Return (x, y) of the center of cell containing provided text 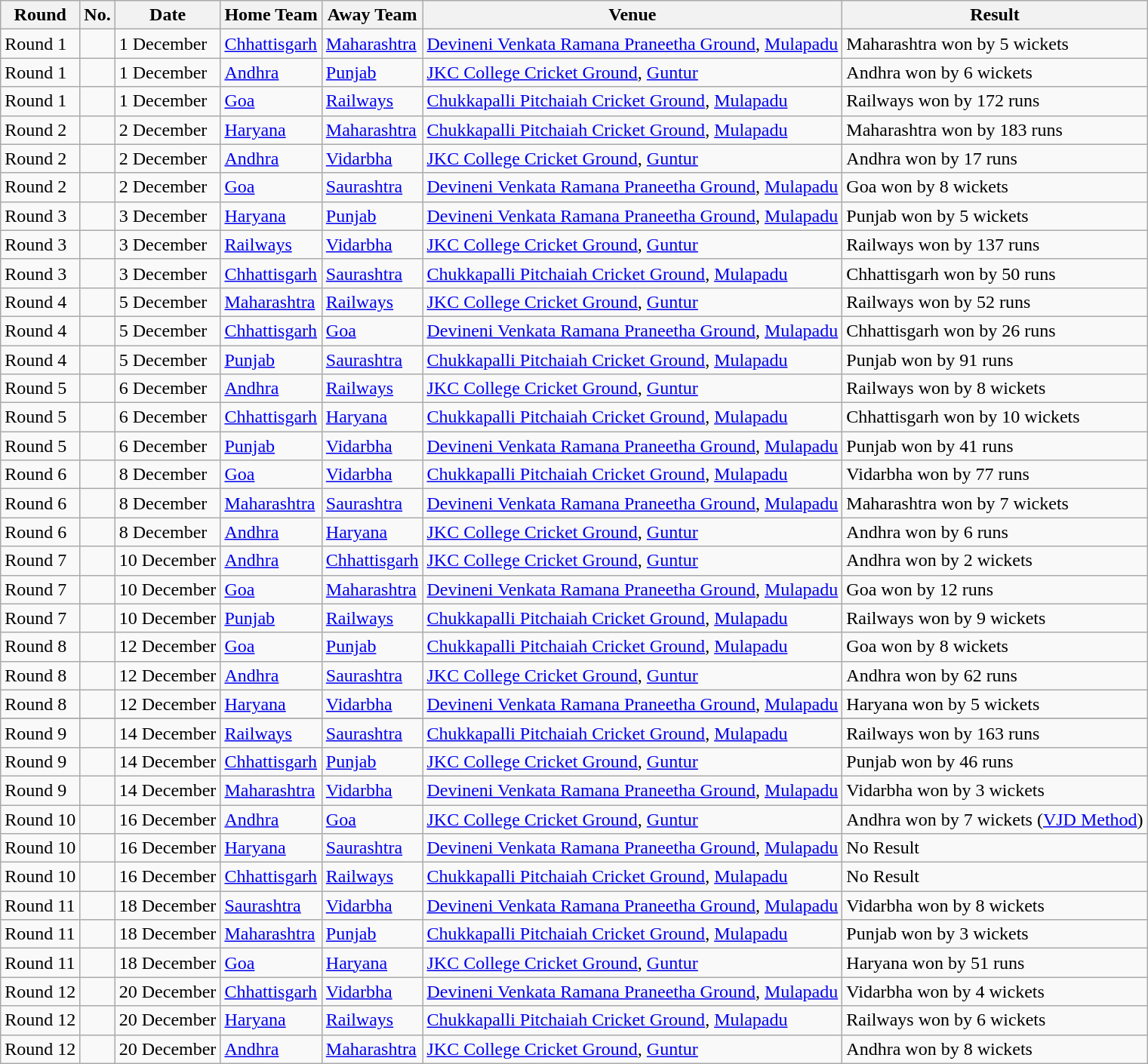
Maharashtra won by 7 wickets (995, 503)
Railways won by 52 runs (995, 302)
Date (168, 15)
Andhra won by 17 runs (995, 158)
Punjab won by 5 wickets (995, 216)
Railways won by 6 wickets (995, 1020)
Haryana won by 5 wickets (995, 704)
Home Team (271, 15)
Venue (632, 15)
Andhra won by 62 runs (995, 675)
Maharashtra won by 5 wickets (995, 44)
Andhra won by 2 wickets (995, 561)
Goa won by 12 runs (995, 589)
Punjab won by 46 runs (995, 761)
Andhra won by 7 wickets (VJD Method) (995, 819)
Result (995, 15)
No. (97, 15)
Railways won by 9 wickets (995, 618)
Punjab won by 3 wickets (995, 934)
Vidarbha won by 3 wickets (995, 790)
Andhra won by 8 wickets (995, 1049)
Railways won by 163 runs (995, 733)
Punjab won by 41 runs (995, 446)
Andhra won by 6 runs (995, 532)
Chhattisgarh won by 10 wickets (995, 417)
Round (41, 15)
Andhra won by 6 wickets (995, 72)
Chhattisgarh won by 26 runs (995, 331)
Haryana won by 51 runs (995, 963)
Vidarbha won by 8 wickets (995, 906)
Vidarbha won by 4 wickets (995, 992)
Railways won by 137 runs (995, 244)
Away Team (372, 15)
Chhattisgarh won by 50 runs (995, 273)
Railways won by 8 wickets (995, 389)
Maharashtra won by 183 runs (995, 130)
Punjab won by 91 runs (995, 360)
Vidarbha won by 77 runs (995, 475)
Railways won by 172 runs (995, 101)
